Return [x, y] of the center of cell containing provided text 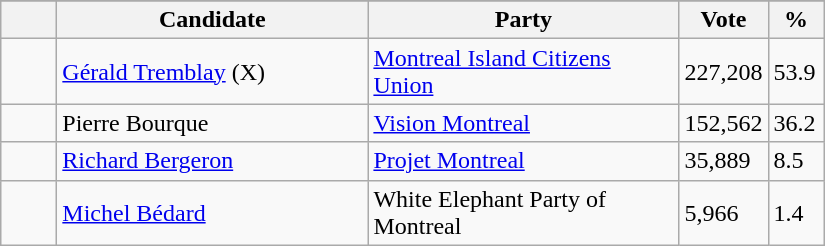
Richard Bergeron [212, 161]
227,208 [724, 72]
53.9 [796, 72]
White Elephant Party of Montreal [524, 212]
% [796, 20]
1.4 [796, 212]
Projet Montreal [524, 161]
Vision Montreal [524, 123]
Michel Bédard [212, 212]
35,889 [724, 161]
Montreal Island Citizens Union [524, 72]
36.2 [796, 123]
Party [524, 20]
5,966 [724, 212]
8.5 [796, 161]
Candidate [212, 20]
Gérald Tremblay (X) [212, 72]
Pierre Bourque [212, 123]
152,562 [724, 123]
Vote [724, 20]
